Identify which cell holds the provided text, then report its [x, y] central coordinate. 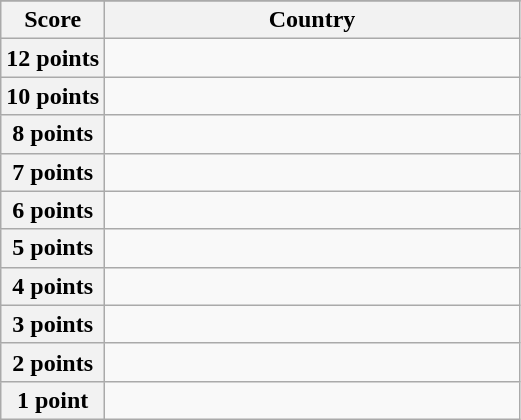
2 points [53, 362]
3 points [53, 324]
6 points [53, 210]
1 point [53, 400]
4 points [53, 286]
5 points [53, 248]
8 points [53, 134]
10 points [53, 96]
12 points [53, 58]
7 points [53, 172]
Country [312, 20]
Score [53, 20]
